Provide the [X, Y] coordinate of the cell's center where the given text is located.  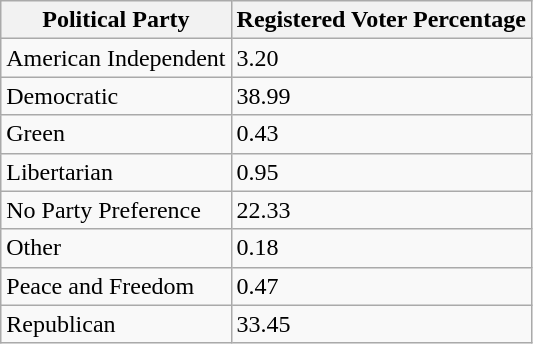
Other [116, 248]
Democratic [116, 96]
0.18 [381, 248]
Green [116, 134]
0.47 [381, 286]
3.20 [381, 58]
38.99 [381, 96]
0.95 [381, 172]
0.43 [381, 134]
Republican [116, 324]
Registered Voter Percentage [381, 20]
22.33 [381, 210]
American Independent [116, 58]
Political Party [116, 20]
33.45 [381, 324]
Libertarian [116, 172]
Peace and Freedom [116, 286]
No Party Preference [116, 210]
